Locate the cell with the specified text and output its [X, Y] center coordinate. 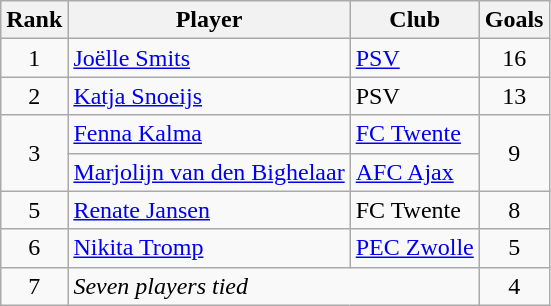
Club [414, 20]
3 [34, 153]
2 [34, 96]
Rank [34, 20]
13 [514, 96]
1 [34, 58]
8 [514, 210]
7 [34, 286]
Goals [514, 20]
Fenna Kalma [209, 134]
PEC Zwolle [414, 248]
Seven players tied [274, 286]
9 [514, 153]
Renate Jansen [209, 210]
4 [514, 286]
Player [209, 20]
6 [34, 248]
Joëlle Smits [209, 58]
16 [514, 58]
Marjolijn van den Bighelaar [209, 172]
AFC Ajax [414, 172]
Nikita Tromp [209, 248]
Katja Snoeijs [209, 96]
